Provide the [X, Y] coordinate of the cell's center where the given text is located.  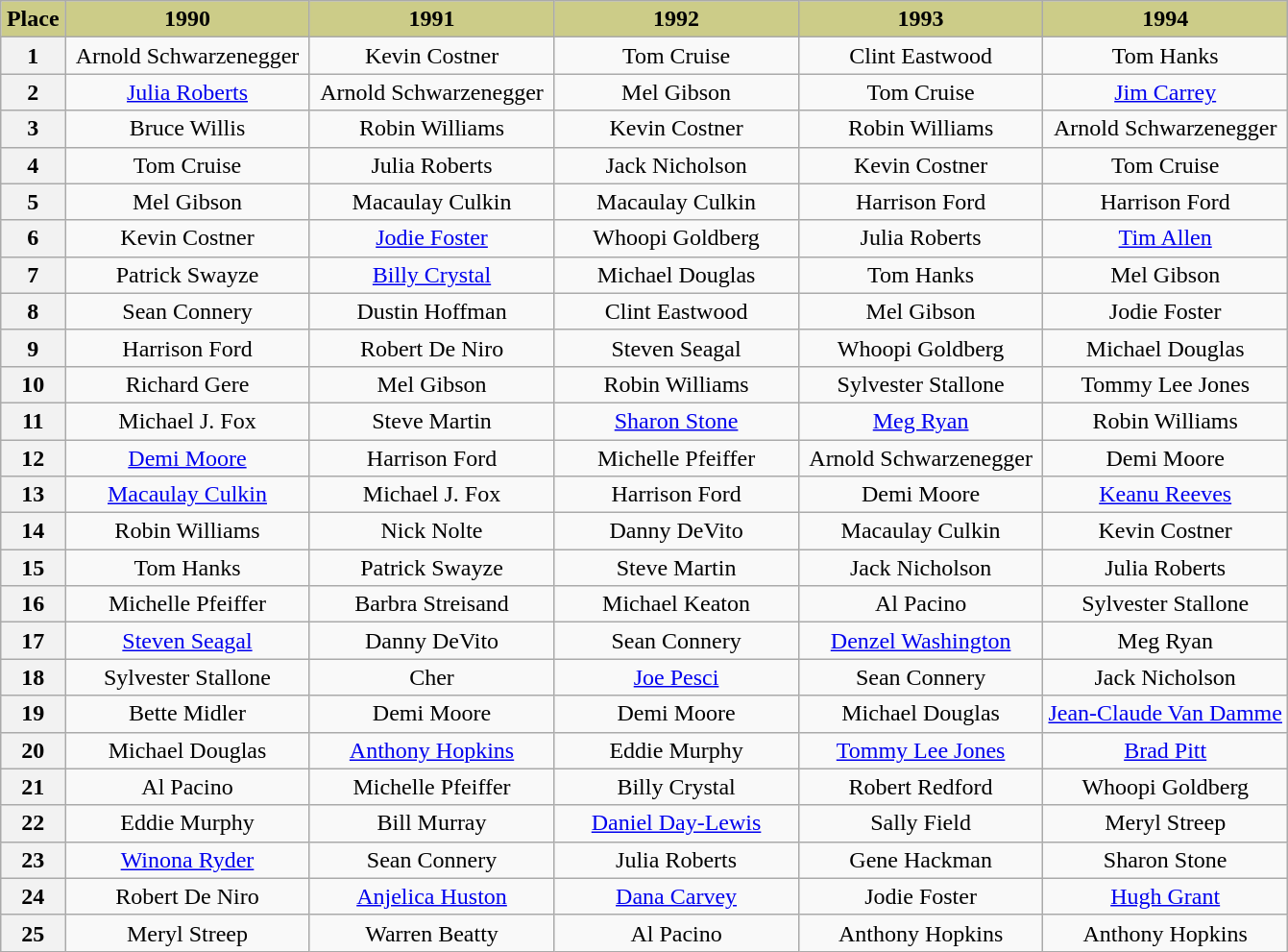
Joe Pesci [676, 677]
Cher [432, 677]
14 [33, 531]
1990 [188, 19]
19 [33, 714]
Brad Pitt [1166, 750]
1992 [676, 19]
Dustin Hoffman [432, 311]
16 [33, 604]
1991 [432, 19]
13 [33, 495]
Sally Field [920, 823]
10 [33, 384]
15 [33, 568]
1 [33, 56]
7 [33, 275]
8 [33, 311]
Robert Redford [920, 787]
3 [33, 129]
Jean-Claude Van Damme [1166, 714]
24 [33, 896]
Bill Murray [432, 823]
1994 [1166, 19]
17 [33, 641]
21 [33, 787]
Warren Beatty [432, 933]
11 [33, 421]
6 [33, 238]
2 [33, 92]
Tim Allen [1166, 238]
5 [33, 202]
Richard Gere [188, 384]
Hugh Grant [1166, 896]
Denzel Washington [920, 641]
Place [33, 19]
Winona Ryder [188, 860]
Gene Hackman [920, 860]
1993 [920, 19]
18 [33, 677]
9 [33, 348]
4 [33, 165]
Bruce Willis [188, 129]
25 [33, 933]
Barbra Streisand [432, 604]
Keanu Reeves [1166, 495]
Michael Keaton [676, 604]
20 [33, 750]
Bette Midler [188, 714]
Nick Nolte [432, 531]
22 [33, 823]
12 [33, 458]
Anjelica Huston [432, 896]
Jim Carrey [1166, 92]
23 [33, 860]
Daniel Day-Lewis [676, 823]
Dana Carvey [676, 896]
